For the text-containing cell, return its midpoint in (x, y) coordinate format. 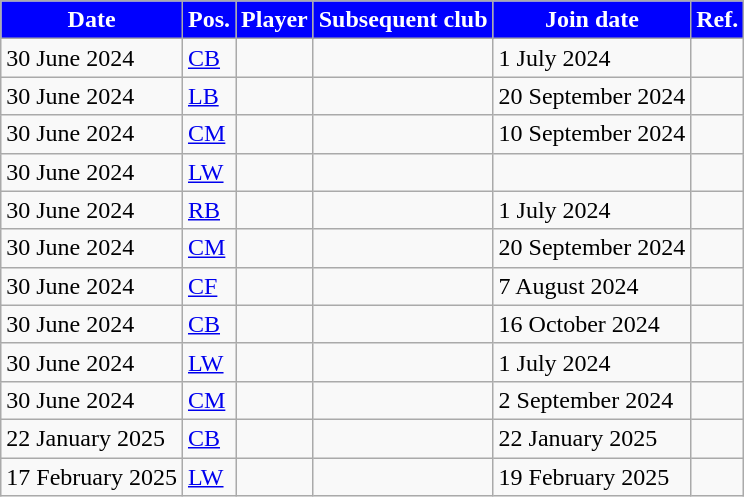
19 February 2025 (592, 477)
Date (92, 20)
LB (208, 96)
10 September 2024 (592, 134)
16 October 2024 (592, 324)
CF (208, 286)
7 August 2024 (592, 286)
Pos. (208, 20)
Subsequent club (403, 20)
Player (275, 20)
RB (208, 210)
2 September 2024 (592, 400)
17 February 2025 (92, 477)
Join date (592, 20)
Ref. (718, 20)
